Capture the cell that displays the provided text and extract its [X, Y] central coordinate. 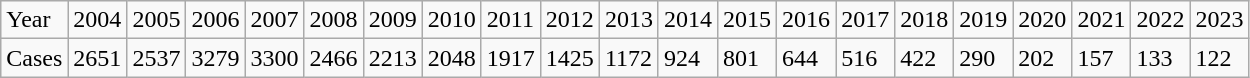
2011 [510, 20]
2466 [334, 58]
2013 [628, 20]
2017 [866, 20]
1425 [570, 58]
157 [1102, 58]
801 [746, 58]
2018 [924, 20]
2006 [216, 20]
2022 [1160, 20]
2048 [452, 58]
924 [688, 58]
3300 [274, 58]
133 [1160, 58]
202 [1042, 58]
2008 [334, 20]
3279 [216, 58]
2023 [1220, 20]
Cases [34, 58]
290 [984, 58]
2021 [1102, 20]
Year [34, 20]
2019 [984, 20]
2537 [156, 58]
2213 [392, 58]
2015 [746, 20]
2010 [452, 20]
1917 [510, 58]
2020 [1042, 20]
2014 [688, 20]
422 [924, 58]
2005 [156, 20]
122 [1220, 58]
644 [806, 58]
516 [866, 58]
2016 [806, 20]
1172 [628, 58]
2004 [98, 20]
2009 [392, 20]
2651 [98, 58]
2012 [570, 20]
2007 [274, 20]
